Detect which cell encompasses the target text, then output its [X, Y] center coordinate. 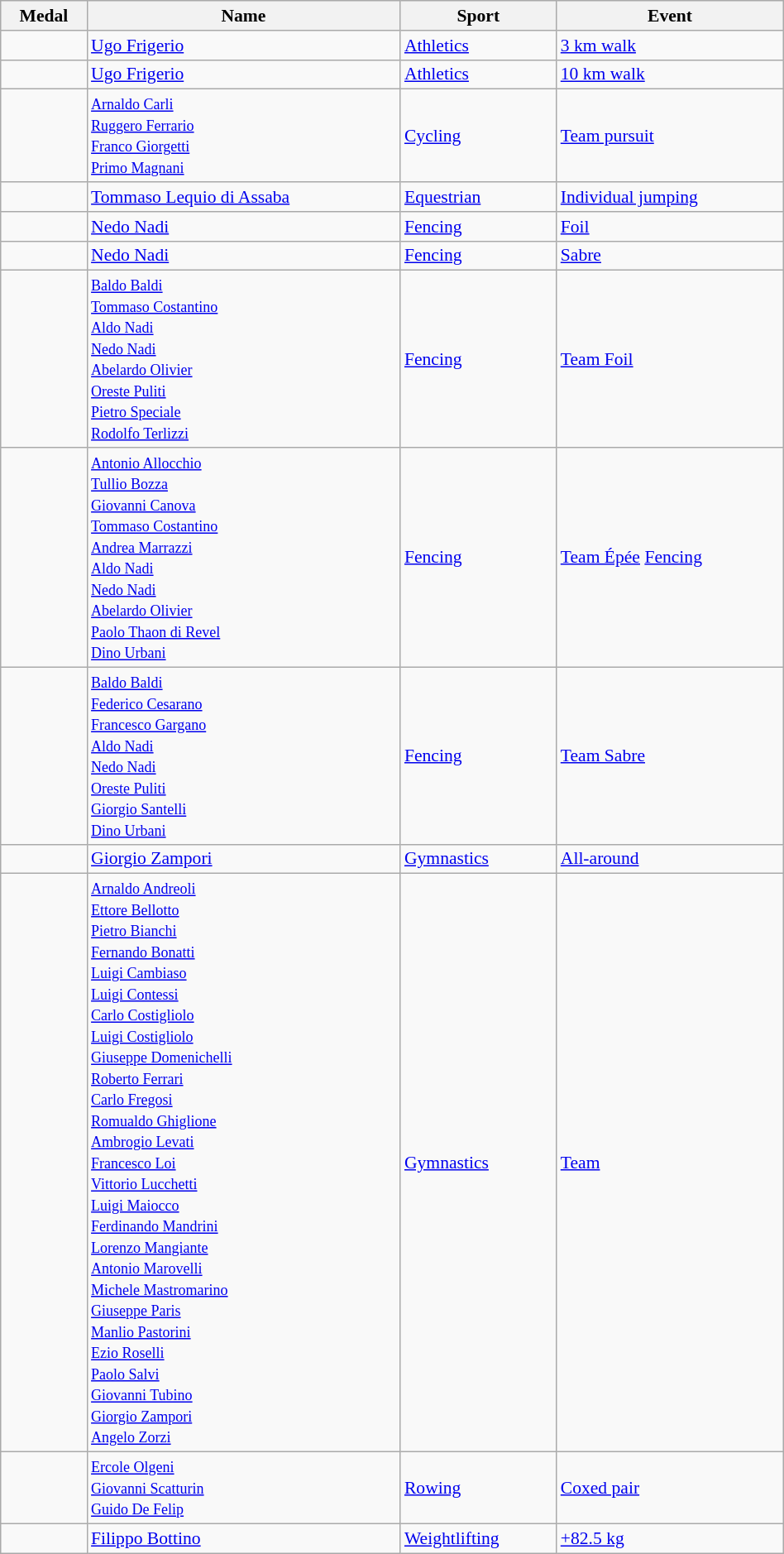
+82.5 kg [670, 1538]
Name [243, 16]
Weightlifting [478, 1538]
Equestrian [478, 197]
Filippo Bottino [243, 1538]
Antonio AllocchioTullio BozzaGiovanni CanovaTommaso CostantinoAndrea MarrazziAldo NadiNedo NadiAbelardo OlivierPaolo Thaon di RevelDino Urbani [243, 558]
Ercole OlgeniGiovanni ScatturinGuido De Felip [243, 1488]
3 km walk [670, 46]
Tommaso Lequio di Assaba [243, 197]
Team Foil [670, 359]
Giorgio Zampori [243, 859]
Event [670, 16]
Baldo BaldiTommaso CostantinoAldo NadiNedo NadiAbelardo OlivierOreste PulitiPietro SpecialeRodolfo Terlizzi [243, 359]
Team Épée Fencing [670, 558]
Sabre [670, 256]
Sport [478, 16]
Baldo BaldiFederico CesaranoFrancesco GarganoAldo NadiNedo NadiOreste PulitiGiorgio SantelliDino Urbani [243, 755]
10 km walk [670, 74]
Arnaldo CarliRuggero FerrarioFranco GiorgettiPrimo Magnani [243, 136]
Individual jumping [670, 197]
Coxed pair [670, 1488]
Team Sabre [670, 755]
All-around [670, 859]
Cycling [478, 136]
Foil [670, 227]
Rowing [478, 1488]
Team pursuit [670, 136]
Medal [44, 16]
Team [670, 1163]
